From the cell containing the given text, extract its center point as [x, y] coordinate. 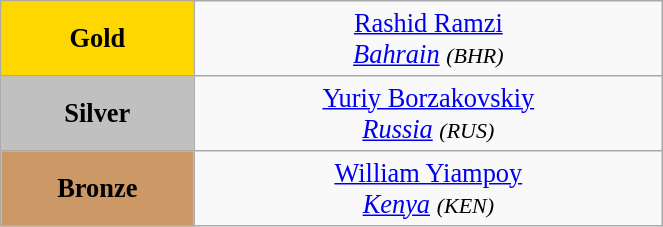
Silver [98, 112]
Yuriy BorzakovskiyRussia (RUS) [428, 112]
Gold [98, 38]
Rashid RamziBahrain (BHR) [428, 38]
William YiampoyKenya (KEN) [428, 188]
Bronze [98, 188]
